Identify which cell holds the provided text, then report its (x, y) central coordinate. 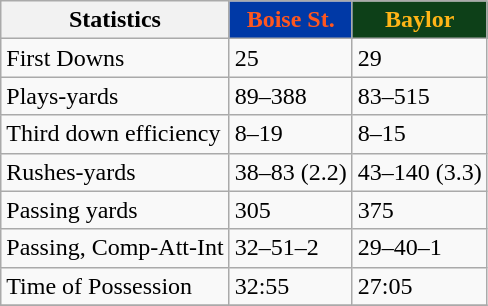
Statistics (115, 20)
Passing yards (115, 210)
32:55 (290, 286)
305 (290, 210)
29 (420, 58)
8–19 (290, 134)
89–388 (290, 96)
First Downs (115, 58)
83–515 (420, 96)
32–51–2 (290, 248)
Boise St. (290, 20)
38–83 (2.2) (290, 172)
Time of Possession (115, 286)
Baylor (420, 20)
27:05 (420, 286)
25 (290, 58)
43–140 (3.3) (420, 172)
Plays-yards (115, 96)
Passing, Comp-Att-Int (115, 248)
8–15 (420, 134)
375 (420, 210)
Rushes-yards (115, 172)
29–40–1 (420, 248)
Third down efficiency (115, 134)
